Return the [X, Y] coordinate for the center point of the cell that contains the specified text.  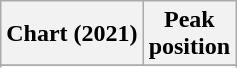
Peakposition [189, 34]
Chart (2021) [72, 34]
